Pinpoint the cell where the given text exists, returning its [x, y] midpoint coordinate. 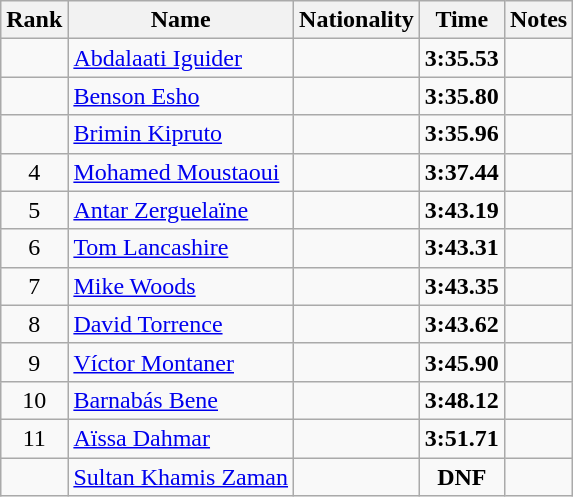
David Torrence [181, 324]
Name [181, 20]
8 [34, 324]
3:35.53 [462, 58]
3:37.44 [462, 172]
Benson Esho [181, 96]
3:43.31 [462, 248]
3:35.80 [462, 96]
9 [34, 362]
Nationality [357, 20]
3:43.19 [462, 210]
Aïssa Dahmar [181, 438]
3:51.71 [462, 438]
Mohamed Moustaoui [181, 172]
11 [34, 438]
6 [34, 248]
Antar Zerguelaïne [181, 210]
7 [34, 286]
10 [34, 400]
Mike Woods [181, 286]
DNF [462, 477]
3:35.96 [462, 134]
Sultan Khamis Zaman [181, 477]
5 [34, 210]
3:43.62 [462, 324]
3:45.90 [462, 362]
Abdalaati Iguider [181, 58]
Tom Lancashire [181, 248]
Barnabás Bene [181, 400]
Time [462, 20]
Víctor Montaner [181, 362]
Rank [34, 20]
3:48.12 [462, 400]
Notes [538, 20]
Brimin Kipruto [181, 134]
4 [34, 172]
3:43.35 [462, 286]
